Capture the cell that displays the provided text and extract its [X, Y] central coordinate. 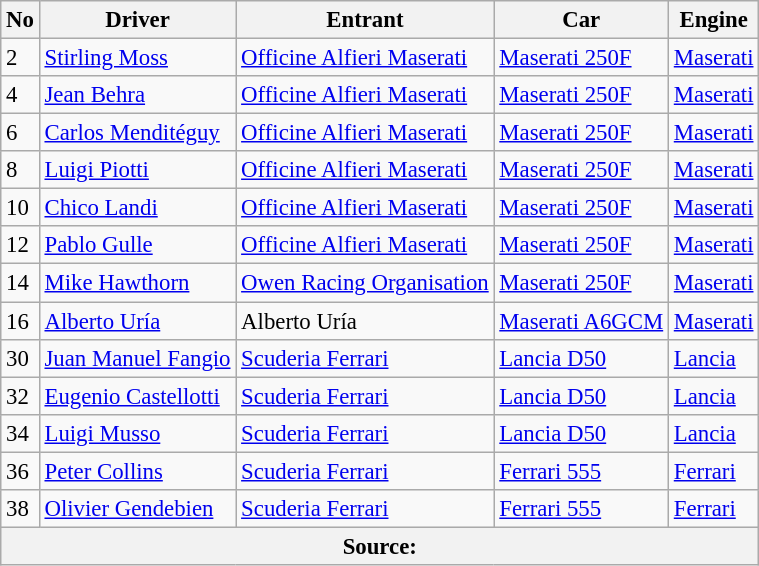
Olivier Gendebien [138, 509]
Luigi Musso [138, 433]
Maserati A6GCM [581, 321]
No [20, 20]
10 [20, 208]
Entrant [365, 20]
Chico Landi [138, 208]
Luigi Piotti [138, 170]
6 [20, 133]
Source: [380, 546]
38 [20, 509]
36 [20, 471]
32 [20, 396]
Carlos Menditéguy [138, 133]
Stirling Moss [138, 58]
34 [20, 433]
Juan Manuel Fangio [138, 358]
8 [20, 170]
Mike Hawthorn [138, 283]
Eugenio Castellotti [138, 396]
Car [581, 20]
Pablo Gulle [138, 245]
Jean Behra [138, 95]
14 [20, 283]
2 [20, 58]
4 [20, 95]
30 [20, 358]
12 [20, 245]
Engine [713, 20]
Driver [138, 20]
16 [20, 321]
Owen Racing Organisation [365, 283]
Peter Collins [138, 471]
